Search for the cell housing the specified text and yield its (X, Y) center coordinate. 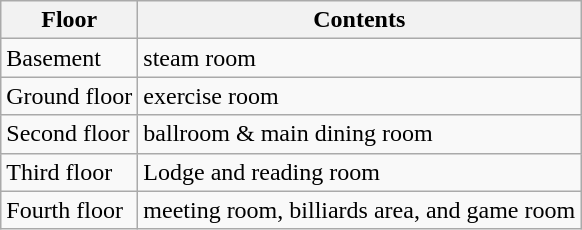
Lodge and reading room (360, 172)
Fourth floor (70, 210)
Basement (70, 58)
Contents (360, 20)
exercise room (360, 96)
ballroom & main dining room (360, 134)
Third floor (70, 172)
Second floor (70, 134)
Ground floor (70, 96)
steam room (360, 58)
Floor (70, 20)
meeting room, billiards area, and game room (360, 210)
